Output the (X, Y) coordinate of the center of the cell containing the given text.  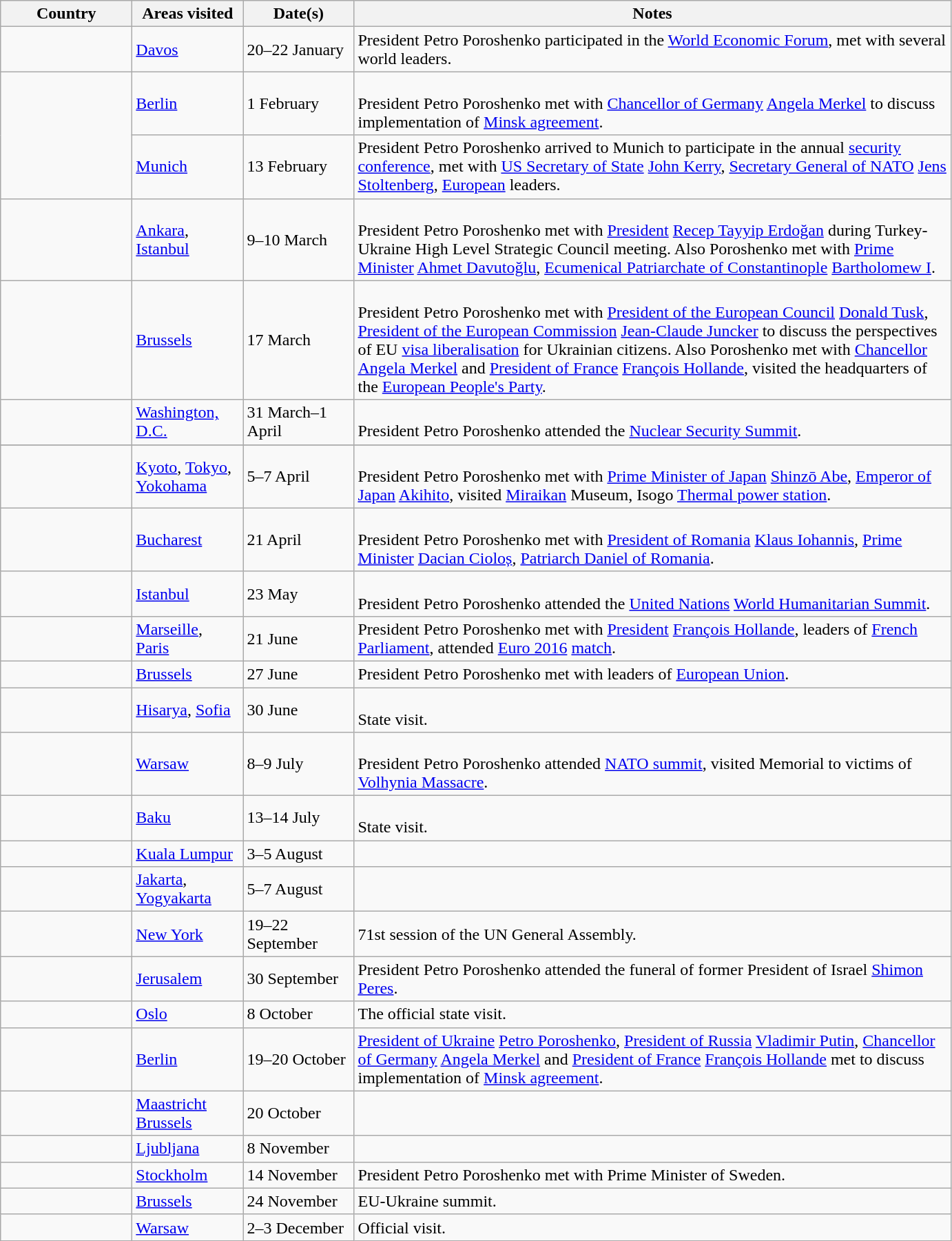
1 February (299, 103)
20–22 January (299, 50)
21 April (299, 540)
President Petro Poroshenko met with President of Romania Klaus Iohannis, Prime Minister Dacian Cioloș, Patriarch Daniel of Romania. (652, 540)
Ljubljana (187, 1149)
President Petro Poroshenko attended the United Nations World Humanitarian Summit. (652, 594)
30 June (299, 710)
MaastrichtBrussels (187, 1114)
President Petro Poroshenko met with President François Hollande, leaders of French Parliament, attended Euro 2016 match. (652, 638)
24 November (299, 1201)
23 May (299, 594)
5–7 August (299, 889)
Notes (652, 14)
Washington, D.C. (187, 422)
19–20 October (299, 1059)
3–5 August (299, 854)
Baku (187, 819)
19–22 September (299, 934)
Oslo (187, 1014)
Davos (187, 50)
Jakarta, Yogyakarta (187, 889)
The official state visit. (652, 1014)
14 November (299, 1175)
New York (187, 934)
8–9 July (299, 764)
Marseille, Paris (187, 638)
27 June (299, 674)
5–7 April (299, 476)
Munich (187, 167)
Jerusalem (187, 978)
Kuala Lumpur (187, 854)
8 October (299, 1014)
Ankara, Istanbul (187, 240)
Hisarya, Sofia (187, 710)
Bucharest (187, 540)
20 October (299, 1114)
Areas visited (187, 14)
8 November (299, 1149)
President Petro Poroshenko attended the funeral of former President of Israel Shimon Peres. (652, 978)
President Petro Poroshenko met with Chancellor of Germany Angela Merkel to discuss implementation of Minsk agreement. (652, 103)
17 March (299, 340)
Kyoto, Tokyo, Yokohama (187, 476)
2–3 December (299, 1227)
21 June (299, 638)
31 March–1 April (299, 422)
EU-Ukraine summit. (652, 1201)
President Petro Poroshenko met with leaders of European Union. (652, 674)
President Petro Poroshenko attended NATO summit, visited Memorial to victims of Volhynia Massacre. (652, 764)
Date(s) (299, 14)
President Petro Poroshenko attended the Nuclear Security Summit. (652, 422)
30 September (299, 978)
President Petro Poroshenko met with Prime Minister of Sweden. (652, 1175)
Official visit. (652, 1227)
13–14 July (299, 819)
9–10 March (299, 240)
Stockholm (187, 1175)
Country (66, 14)
Istanbul (187, 594)
71st session of the UN General Assembly. (652, 934)
President Petro Poroshenko participated in the World Economic Forum, met with several world leaders. (652, 50)
13 February (299, 167)
